Detect which cell encompasses the target text, then output its [x, y] center coordinate. 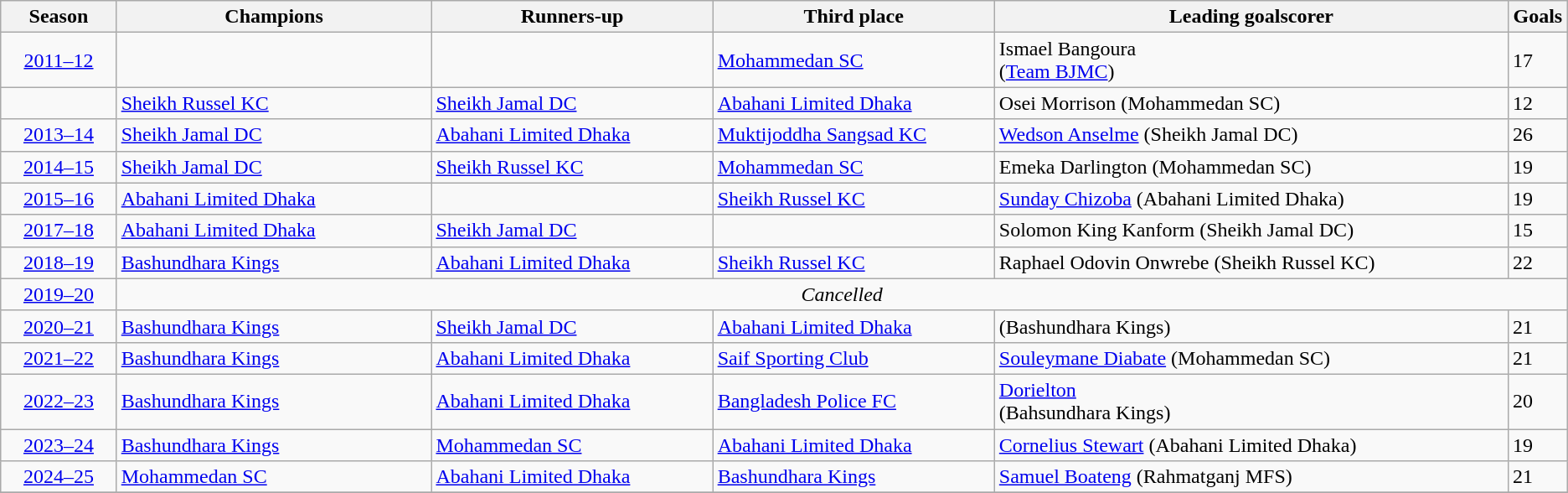
2015–16 [59, 199]
Cornelius Stewart (Abahani Limited Dhaka) [1251, 445]
17 [1538, 60]
(Bashundhara Kings) [1251, 326]
Sunday Chizoba (Abahani Limited Dhaka) [1251, 199]
Saif Sporting Club [854, 358]
Bangladesh Police FC [854, 401]
Osei Morrison (Mohammedan SC) [1251, 103]
Ismael Bangoura (Team BJMC) [1251, 60]
22 [1538, 262]
2020–21 [59, 326]
2023–24 [59, 445]
2017–18 [59, 231]
15 [1538, 231]
Wedson Anselme (Sheikh Jamal DC) [1251, 135]
20 [1538, 401]
Champions [274, 17]
Runners-up [572, 17]
2014–15 [59, 167]
Third place [854, 17]
Souleymane Diabate (Mohammedan SC) [1251, 358]
Raphael Odovin Onwrebe (Sheikh Russel KC) [1251, 262]
2013–14 [59, 135]
Dorielton (Bahsundhara Kings) [1251, 401]
Cancelled [842, 294]
Samuel Boateng (Rahmatganj MFS) [1251, 477]
Emeka Darlington (Mohammedan SC) [1251, 167]
26 [1538, 135]
2019–20 [59, 294]
2021–22 [59, 358]
2011–12 [59, 60]
Season [59, 17]
12 [1538, 103]
2022–23 [59, 401]
2024–25 [59, 477]
Solomon King Kanform (Sheikh Jamal DC) [1251, 231]
2018–19 [59, 262]
Leading goalscorer [1251, 17]
Goals [1538, 17]
Muktijoddha Sangsad KC [854, 135]
